Search for the cell housing the specified text and yield its [x, y] center coordinate. 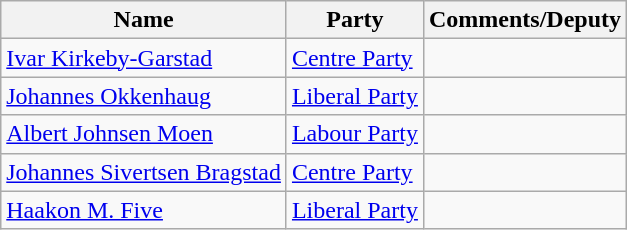
Comments/Deputy [524, 20]
Albert Johnsen Moen [144, 134]
Party [354, 20]
Haakon M. Five [144, 210]
Name [144, 20]
Johannes Sivertsen Bragstad [144, 172]
Johannes Okkenhaug [144, 96]
Ivar Kirkeby-Garstad [144, 58]
Labour Party [354, 134]
